Identify which cell holds the provided text, then report its (x, y) central coordinate. 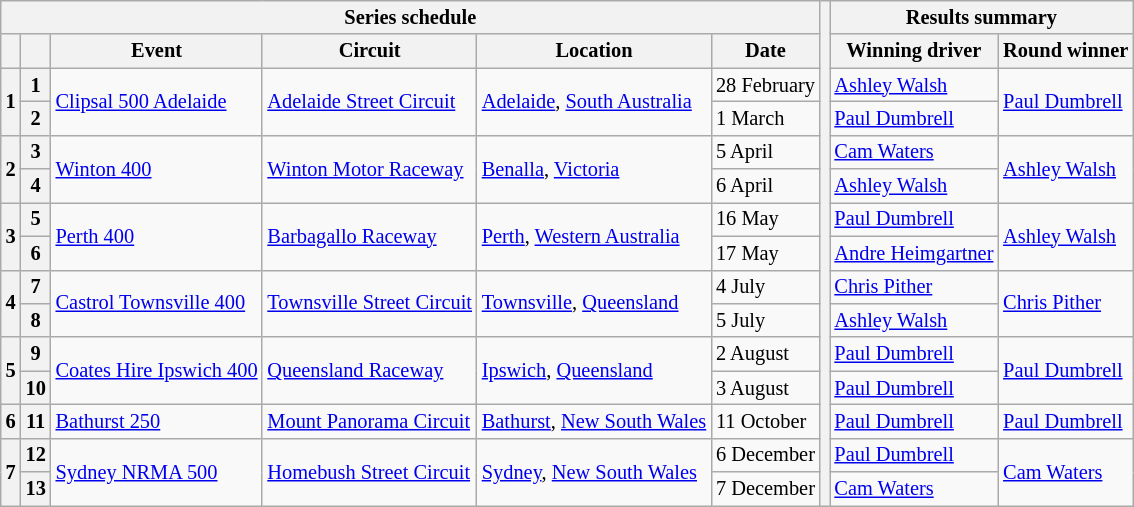
4 July (766, 287)
10 (36, 388)
Townsville, Queensland (594, 304)
Date (766, 51)
Ipswich, Queensland (594, 370)
Andre Heimgartner (914, 253)
Townsville Street Circuit (369, 304)
Clipsal 500 Adelaide (157, 102)
9 (36, 354)
Perth 400 (157, 236)
Barbagallo Raceway (369, 236)
Sydney, New South Wales (594, 472)
5 April (766, 152)
Adelaide, South Australia (594, 102)
Castrol Townsville 400 (157, 304)
8 (36, 320)
Location (594, 51)
6 April (766, 186)
16 May (766, 219)
Adelaide Street Circuit (369, 102)
Series schedule (410, 17)
12 (36, 455)
2 August (766, 354)
11 (36, 421)
13 (36, 489)
7 December (766, 489)
Round winner (1066, 51)
Benalla, Victoria (594, 168)
Perth, Western Australia (594, 236)
1 March (766, 118)
Winton 400 (157, 168)
Sydney NRMA 500 (157, 472)
6 December (766, 455)
Event (157, 51)
Winning driver (914, 51)
28 February (766, 85)
Homebush Street Circuit (369, 472)
Queensland Raceway (369, 370)
Winton Motor Raceway (369, 168)
11 October (766, 421)
5 July (766, 320)
Coates Hire Ipswich 400 (157, 370)
3 August (766, 388)
Results summary (982, 17)
Mount Panorama Circuit (369, 421)
Bathurst 250 (157, 421)
Bathurst, New South Wales (594, 421)
Circuit (369, 51)
17 May (766, 253)
